Locate the cell with the specified text and output its [X, Y] center coordinate. 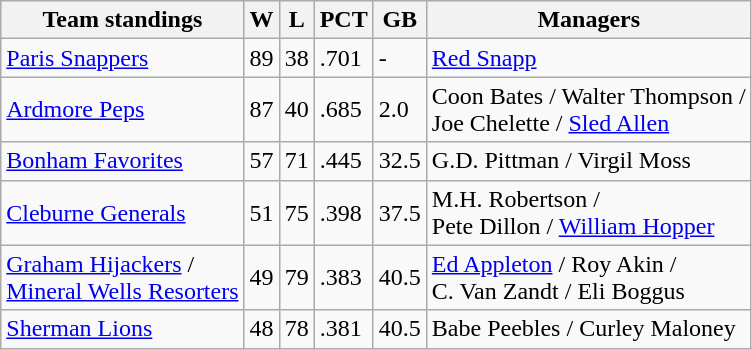
79 [296, 278]
Paris Snappers [122, 58]
.381 [344, 329]
M.H. Robertson /Pete Dillon / William Hopper [588, 212]
- [400, 58]
2.0 [400, 110]
Team standings [122, 20]
Graham Hijackers / Mineral Wells Resorters [122, 278]
.383 [344, 278]
.398 [344, 212]
87 [262, 110]
32.5 [400, 161]
Bonham Favorites [122, 161]
GB [400, 20]
L [296, 20]
Cleburne Generals [122, 212]
78 [296, 329]
71 [296, 161]
57 [262, 161]
Sherman Lions [122, 329]
W [262, 20]
49 [262, 278]
Babe Peebles / Curley Maloney [588, 329]
40 [296, 110]
37.5 [400, 212]
48 [262, 329]
89 [262, 58]
Ed Appleton / Roy Akin /C. Van Zandt / Eli Boggus [588, 278]
Managers [588, 20]
G.D. Pittman / Virgil Moss [588, 161]
75 [296, 212]
.685 [344, 110]
PCT [344, 20]
51 [262, 212]
Red Snapp [588, 58]
.445 [344, 161]
.701 [344, 58]
Ardmore Peps [122, 110]
Coon Bates / Walter Thompson / Joe Chelette / Sled Allen [588, 110]
38 [296, 58]
